Pinpoint the cell where the given text exists, returning its [X, Y] midpoint coordinate. 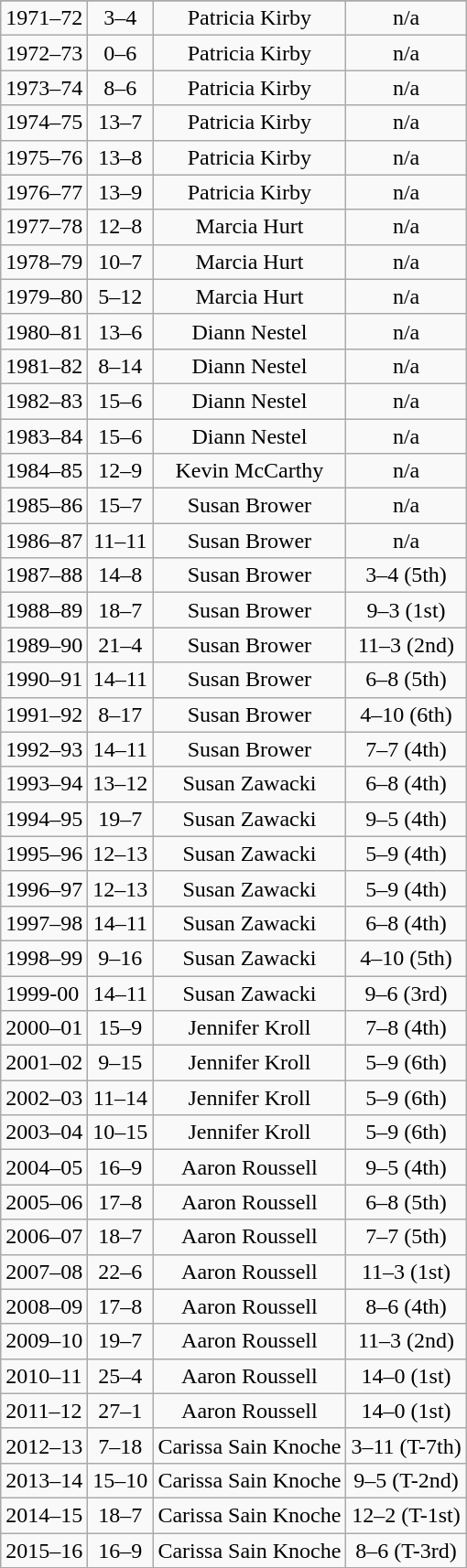
12–8 [121, 227]
7–7 (4th) [407, 749]
7–18 [121, 1445]
13–7 [121, 123]
1989–90 [44, 645]
2001–02 [44, 1063]
8–17 [121, 714]
1995–96 [44, 854]
2013–14 [44, 1480]
15–9 [121, 1028]
1978–79 [44, 262]
8–14 [121, 366]
2007–08 [44, 1272]
9–3 (1st) [407, 610]
13–9 [121, 192]
1974–75 [44, 123]
25–4 [121, 1376]
1987–88 [44, 575]
15–10 [121, 1480]
13–8 [121, 157]
2003–04 [44, 1133]
1973–74 [44, 88]
7–8 (4th) [407, 1028]
13–6 [121, 331]
1975–76 [44, 157]
13–12 [121, 784]
1999-00 [44, 993]
10–7 [121, 262]
7–7 (5th) [407, 1237]
8–6 (T-3rd) [407, 1551]
1994–95 [44, 819]
2012–13 [44, 1445]
1990–91 [44, 680]
11–3 (1st) [407, 1272]
1986–87 [44, 541]
9–6 (3rd) [407, 993]
1980–81 [44, 331]
11–14 [121, 1098]
1991–92 [44, 714]
8–6 [121, 88]
2008–09 [44, 1306]
3–11 (T-7th) [407, 1445]
1992–93 [44, 749]
0–6 [121, 53]
1972–73 [44, 53]
5–12 [121, 296]
1983–84 [44, 436]
1998–99 [44, 958]
1996–97 [44, 888]
12–2 (T-1st) [407, 1515]
4–10 (6th) [407, 714]
1993–94 [44, 784]
9–15 [121, 1063]
3–4 [121, 18]
1982–83 [44, 401]
15–7 [121, 506]
1988–89 [44, 610]
1985–86 [44, 506]
10–15 [121, 1133]
2006–07 [44, 1237]
1979–80 [44, 296]
1977–78 [44, 227]
2000–01 [44, 1028]
2010–11 [44, 1376]
3–4 (5th) [407, 575]
12–9 [121, 471]
21–4 [121, 645]
1984–85 [44, 471]
9–16 [121, 958]
1971–72 [44, 18]
22–6 [121, 1272]
14–8 [121, 575]
1976–77 [44, 192]
2009–10 [44, 1341]
8–6 (4th) [407, 1306]
2011–12 [44, 1411]
1981–82 [44, 366]
2014–15 [44, 1515]
2005–06 [44, 1202]
1997–98 [44, 923]
4–10 (5th) [407, 958]
11–11 [121, 541]
2002–03 [44, 1098]
27–1 [121, 1411]
Kevin McCarthy [249, 471]
2015–16 [44, 1551]
9–5 (T-2nd) [407, 1480]
2004–05 [44, 1167]
